Return [X, Y] of the center of cell containing provided text 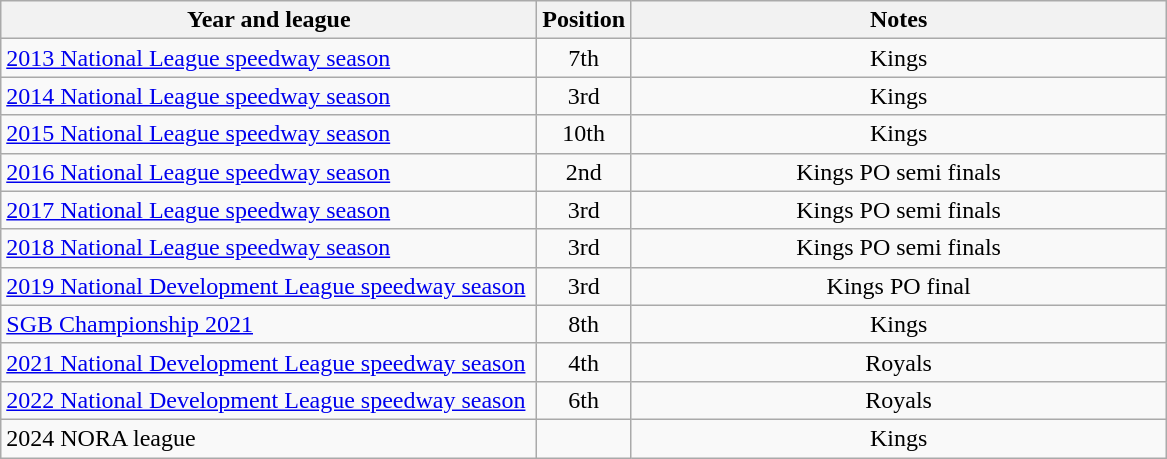
2015 National League speedway season [269, 134]
4th [584, 362]
2014 National League speedway season [269, 96]
2021 National Development League speedway season [269, 362]
Kings PO final [899, 286]
6th [584, 400]
7th [584, 58]
Notes [899, 20]
10th [584, 134]
2017 National League speedway season [269, 210]
2022 National Development League speedway season [269, 400]
2016 National League speedway season [269, 172]
2013 National League speedway season [269, 58]
SGB Championship 2021 [269, 324]
Position [584, 20]
Year and league [269, 20]
2018 National League speedway season [269, 248]
2nd [584, 172]
2019 National Development League speedway season [269, 286]
2024 NORA league [269, 438]
8th [584, 324]
